Return the [x, y] coordinate for the center point of the cell that contains the specified text.  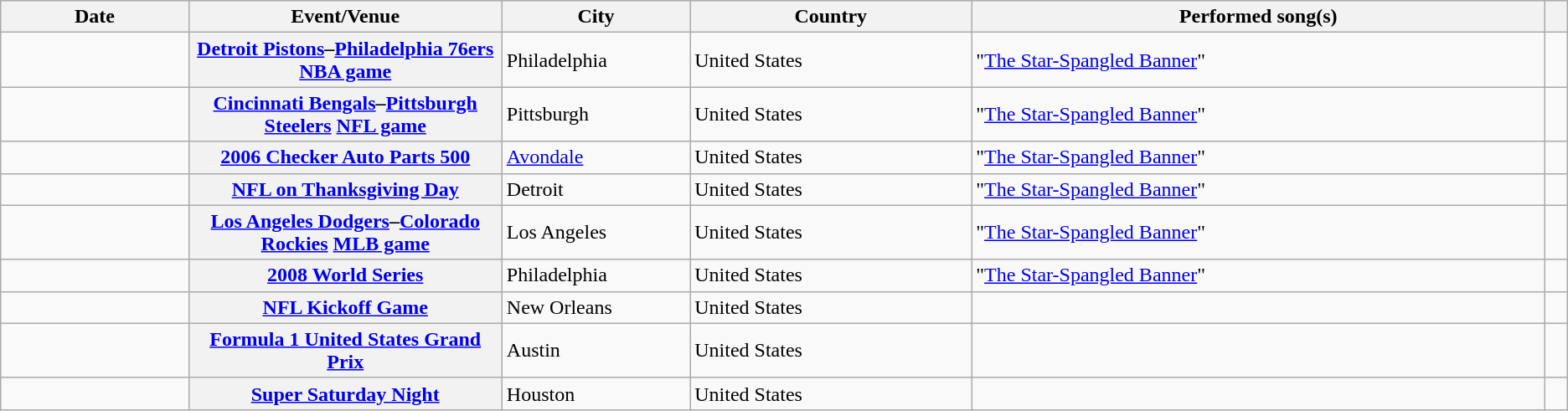
Cincinnati Bengals–Pittsburgh Steelers NFL game [345, 114]
Detroit Pistons–Philadelphia 76ers NBA game [345, 60]
Pittsburgh [596, 114]
Event/Venue [345, 17]
NFL Kickoff Game [345, 307]
Date [95, 17]
Performed song(s) [1258, 17]
New Orleans [596, 307]
City [596, 17]
Los Angeles [596, 233]
Formula 1 United States Grand Prix [345, 350]
Detroit [596, 189]
Austin [596, 350]
Los Angeles Dodgers–Colorado Rockies MLB game [345, 233]
Avondale [596, 157]
Super Saturday Night [345, 393]
NFL on Thanksgiving Day [345, 189]
Country [831, 17]
2008 World Series [345, 275]
2006 Checker Auto Parts 500 [345, 157]
Houston [596, 393]
